Search for the cell housing the specified text and yield its [X, Y] center coordinate. 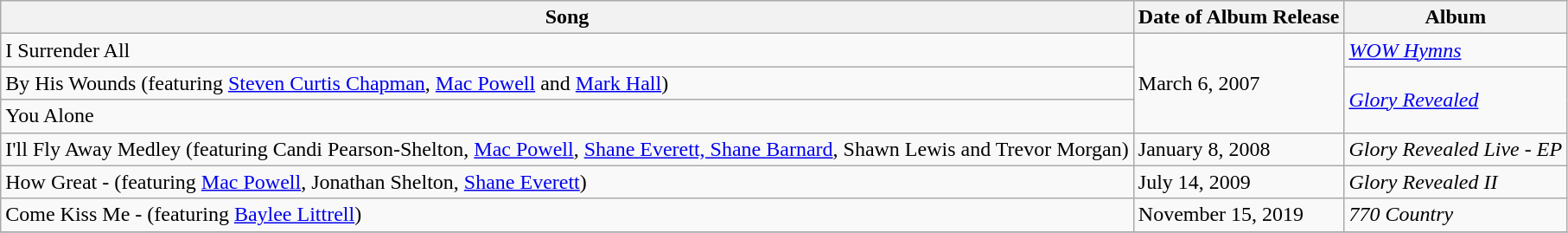
770 Country [1456, 215]
Come Kiss Me - (featuring Baylee Littrell) [567, 215]
November 15, 2019 [1239, 215]
Glory Revealed II [1456, 182]
I Surrender All [567, 50]
How Great - (featuring Mac Powell, Jonathan Shelton, Shane Everett) [567, 182]
WOW Hymns [1456, 50]
July 14, 2009 [1239, 182]
January 8, 2008 [1239, 149]
By His Wounds (featuring Steven Curtis Chapman, Mac Powell and Mark Hall) [567, 83]
Date of Album Release [1239, 17]
Song [567, 17]
You Alone [567, 116]
Glory Revealed Live - EP [1456, 149]
Album [1456, 17]
Glory Revealed [1456, 100]
I'll Fly Away Medley (featuring Candi Pearson-Shelton, Mac Powell, Shane Everett, Shane Barnard, Shawn Lewis and Trevor Morgan) [567, 149]
March 6, 2007 [1239, 83]
